From the cell containing the given text, extract its center point as (x, y) coordinate. 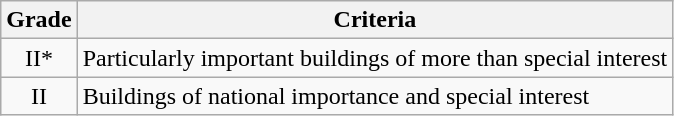
Grade (39, 20)
Buildings of national importance and special interest (375, 96)
II (39, 96)
Criteria (375, 20)
Particularly important buildings of more than special interest (375, 58)
II* (39, 58)
